Extract the (X, Y) coordinate from the center of the cell holding the provided text.  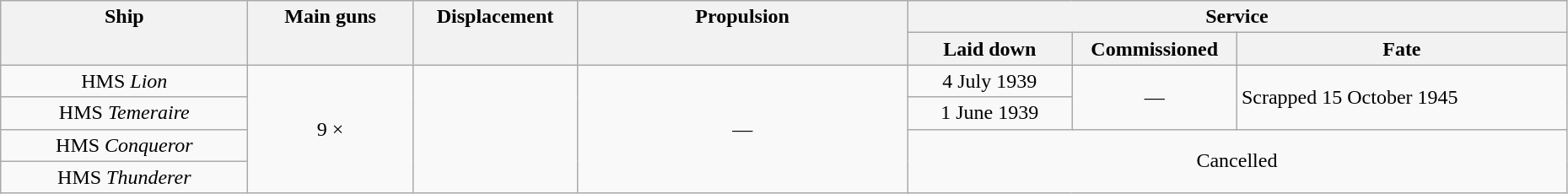
Propulsion (742, 33)
4 July 1939 (990, 81)
Commissioned (1154, 49)
Displacement (494, 33)
Laid down (990, 49)
9 × (331, 129)
HMS Lion (125, 81)
Ship (125, 33)
Cancelled (1237, 161)
HMS Conqueror (125, 145)
Main guns (331, 33)
1 June 1939 (990, 113)
HMS Temeraire (125, 113)
HMS Thunderer (125, 177)
Scrapped 15 October 1945 (1402, 97)
Fate (1402, 49)
Service (1237, 17)
